Search for the cell housing the specified text and yield its [x, y] center coordinate. 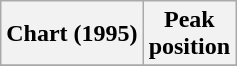
Peakposition [189, 34]
Chart (1995) [72, 34]
